Capture the cell that displays the provided text and extract its (x, y) central coordinate. 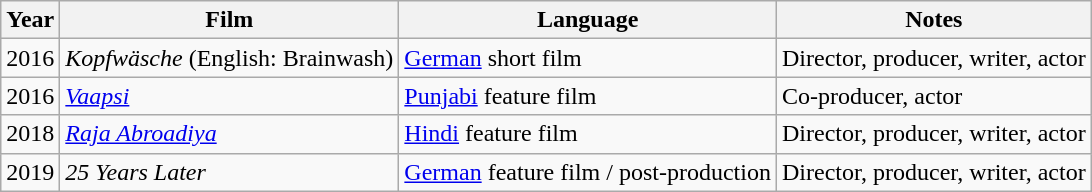
Co-producer, actor (934, 96)
Kopfwäsche (English: Brainwash) (230, 58)
2018 (30, 134)
2019 (30, 172)
Vaapsi (230, 96)
German short film (588, 58)
Punjabi feature film (588, 96)
Raja Abroadiya (230, 134)
25 Years Later (230, 172)
German feature film / post-production (588, 172)
Year (30, 20)
Film (230, 20)
Language (588, 20)
Notes (934, 20)
Hindi feature film (588, 134)
